Output the (X, Y) coordinate of the center of the cell containing the given text.  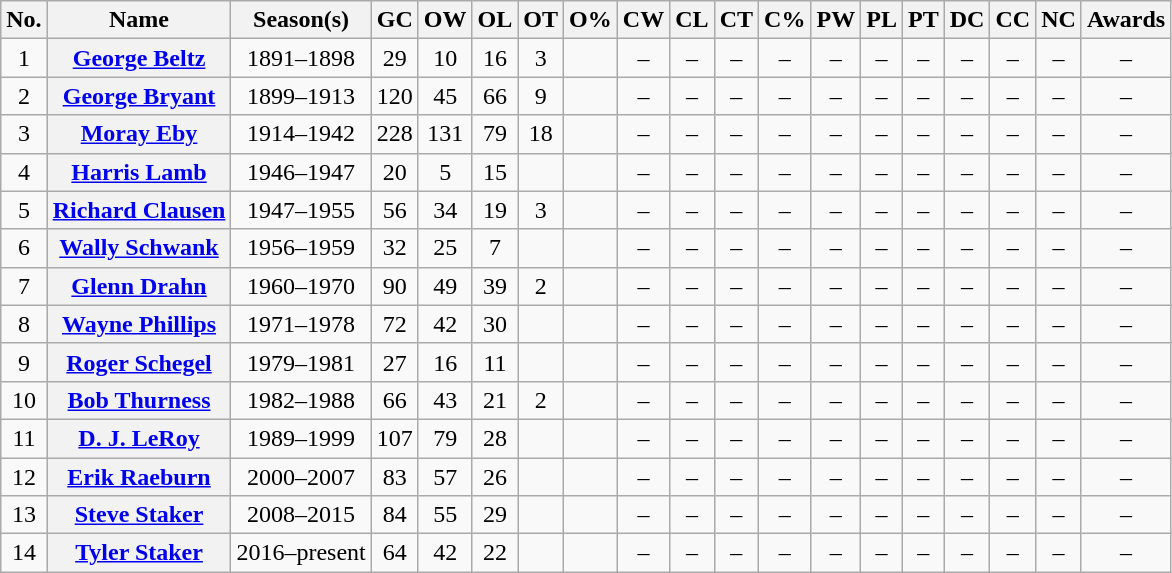
1891–1898 (301, 58)
1899–1913 (301, 96)
84 (394, 515)
Erik Raeburn (139, 477)
O% (591, 20)
1946–1947 (301, 172)
Wayne Phillips (139, 324)
43 (445, 400)
Tyler Staker (139, 553)
1 (24, 58)
PT (923, 20)
4 (24, 172)
PW (836, 20)
56 (394, 210)
1982–1988 (301, 400)
Awards (1126, 20)
90 (394, 286)
DC (967, 20)
D. J. LeRoy (139, 438)
57 (445, 477)
131 (445, 134)
C% (785, 20)
34 (445, 210)
CL (692, 20)
OT (541, 20)
1956–1959 (301, 248)
20 (394, 172)
12 (24, 477)
28 (495, 438)
Bob Thurness (139, 400)
25 (445, 248)
1914–1942 (301, 134)
21 (495, 400)
6 (24, 248)
PL (882, 20)
22 (495, 553)
1979–1981 (301, 362)
228 (394, 134)
OL (495, 20)
27 (394, 362)
32 (394, 248)
13 (24, 515)
2016–present (301, 553)
Season(s) (301, 20)
No. (24, 20)
55 (445, 515)
George Beltz (139, 58)
Steve Staker (139, 515)
Roger Schegel (139, 362)
2008–2015 (301, 515)
83 (394, 477)
1947–1955 (301, 210)
45 (445, 96)
2000–2007 (301, 477)
Name (139, 20)
Moray Eby (139, 134)
1971–1978 (301, 324)
Wally Schwank (139, 248)
CT (736, 20)
15 (495, 172)
Harris Lamb (139, 172)
49 (445, 286)
OW (445, 20)
64 (394, 553)
NC (1059, 20)
CW (643, 20)
19 (495, 210)
107 (394, 438)
GC (394, 20)
Glenn Drahn (139, 286)
8 (24, 324)
39 (495, 286)
1989–1999 (301, 438)
18 (541, 134)
30 (495, 324)
1960–1970 (301, 286)
George Bryant (139, 96)
72 (394, 324)
Richard Clausen (139, 210)
120 (394, 96)
CC (1013, 20)
14 (24, 553)
26 (495, 477)
